Extract the [x, y] coordinate from the center of the cell holding the provided text.  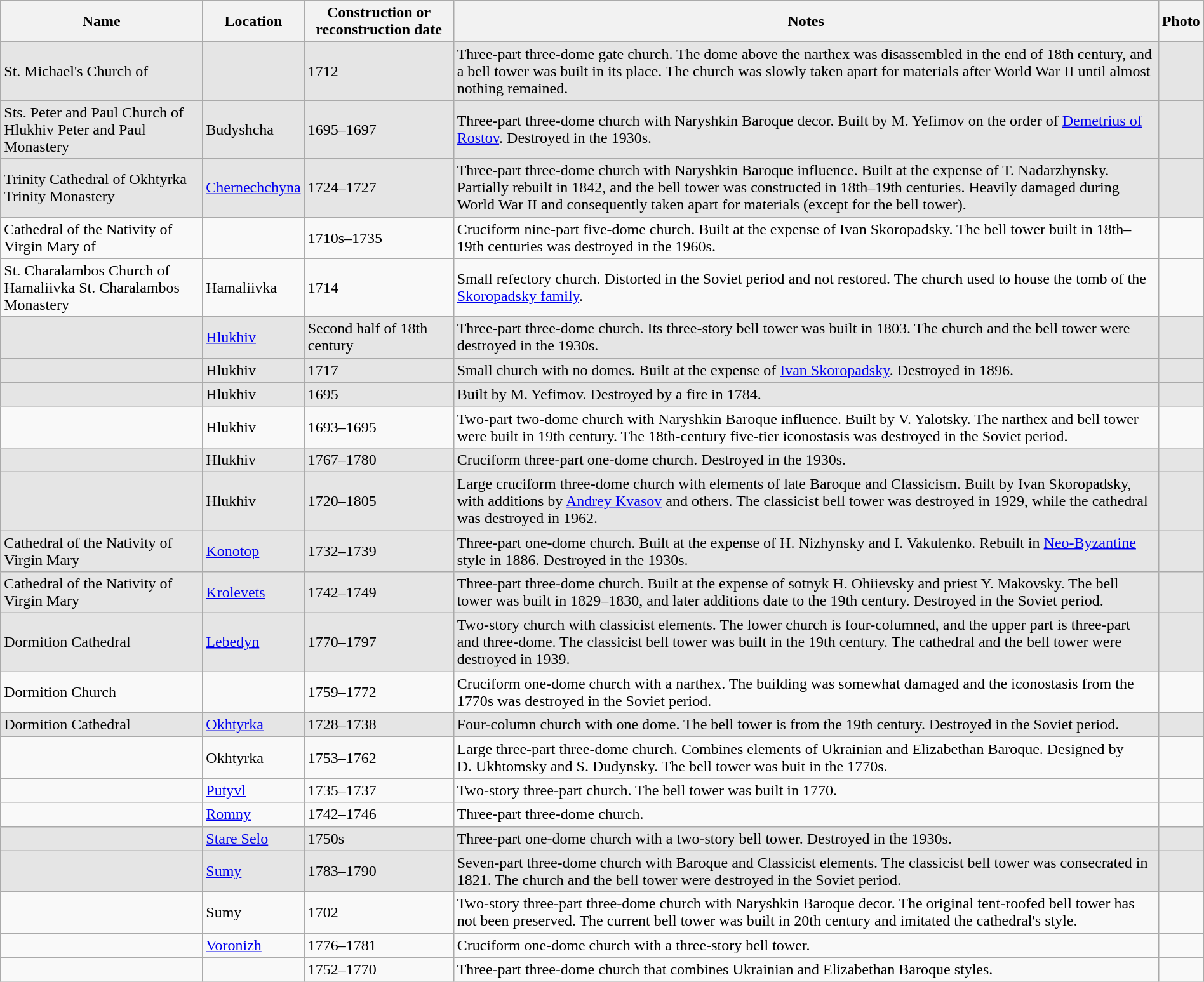
1767–1780 [378, 460]
1732–1739 [378, 551]
Cruciform three-part one-dome church. Destroyed in the 1930s. [806, 460]
Dormition Church [102, 692]
Budyshcha [253, 129]
St. Charalambos Church of Hamaliivka St. Charalambos Monastery [102, 288]
Voronizh [253, 945]
1783–1790 [378, 871]
1728–1738 [378, 725]
1712 [378, 71]
Three-part three-dome church. [806, 814]
1695 [378, 394]
Second half of 18th century [378, 338]
1776–1781 [378, 945]
Three-part three-dome church. Its three-story bell tower was built in 1803. The church and the bell tower were destroyed in the 1930s. [806, 338]
1702 [378, 913]
1710s–1735 [378, 237]
Romny [253, 814]
Photo [1181, 22]
Name [102, 22]
1693–1695 [378, 427]
Three-part three-dome church with Naryshkin Baroque decor. Built by M. Yefimov on the order of Demetrius of Rostov. Destroyed in the 1930s. [806, 129]
1717 [378, 370]
1695–1697 [378, 129]
1752–1770 [378, 969]
Chernechchyna [253, 188]
Trinity Cathedral of Okhtyrka Trinity Monastery [102, 188]
1714 [378, 288]
Lebedyn [253, 642]
Construction or reconstruction date [378, 22]
Small church with no domes. Built at the expense of Ivan Skoropadsky. Destroyed in 1896. [806, 370]
St. Michael's Church of [102, 71]
1742–1746 [378, 814]
1720–1805 [378, 501]
Konotop [253, 551]
Notes [806, 22]
1750s [378, 839]
Three-part three-dome church that combines Ukrainian and Elizabethan Baroque styles. [806, 969]
Cruciform one-dome church with a three-story bell tower. [806, 945]
1770–1797 [378, 642]
Cathedral of the Nativity of Virgin Mary of [102, 237]
Three-part one-dome church. Built at the expense of H. Nizhynsky and I. Vakulenko. Rebuilt in Neo-Byzantine style in 1886. Destroyed in the 1930s. [806, 551]
Two-story three-part church. The bell tower was built in 1770. [806, 790]
Three-part one-dome church with a two-story bell tower. Destroyed in the 1930s. [806, 839]
1742–1749 [378, 593]
Hamaliivka [253, 288]
1735–1737 [378, 790]
Krolevets [253, 593]
Four-column church with one dome. The bell tower is from the 19th century. Destroyed in the Soviet period. [806, 725]
Small refectory church. Distorted in the Soviet period and not restored. The church used to house the tomb of the Skoropadsky family. [806, 288]
Putyvl [253, 790]
Stare Selo [253, 839]
1753–1762 [378, 758]
1724–1727 [378, 188]
Sts. Peter and Paul Church of Hlukhiv Peter and Paul Monastery [102, 129]
Location [253, 22]
Cruciform one-dome church with a narthex. The building was somewhat damaged and the iconostasis from the 1770s was destroyed in the Soviet period. [806, 692]
1759–1772 [378, 692]
Built by M. Yefimov. Destroyed by a fire in 1784. [806, 394]
